Return the [x, y] coordinate for the center point of the cell that contains the specified text.  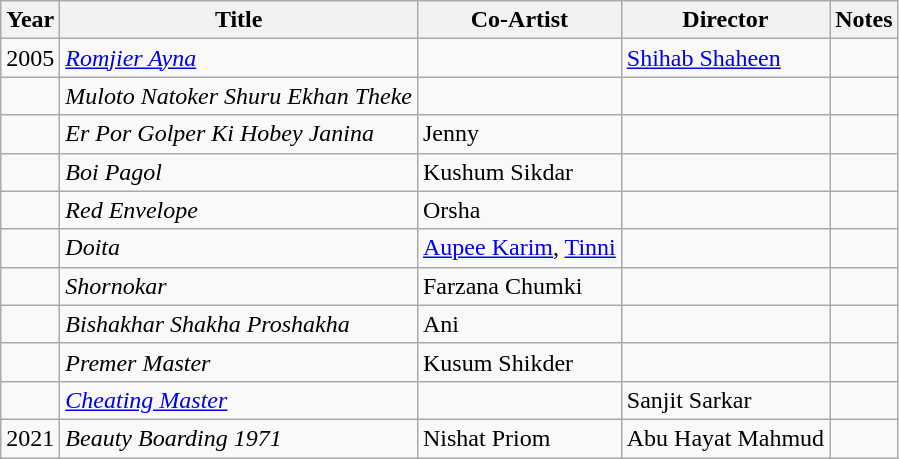
2005 [30, 58]
Orsha [519, 210]
Shornokar [239, 286]
Er Por Golper Ki Hobey Janina [239, 134]
Kushum Sikdar [519, 172]
Red Envelope [239, 210]
Bishakhar Shakha Proshakha [239, 324]
Sanjit Sarkar [725, 400]
Beauty Boarding 1971 [239, 438]
Cheating Master [239, 400]
Notes [864, 20]
Farzana Chumki [519, 286]
Abu Hayat Mahmud [725, 438]
2021 [30, 438]
Romjier Ayna [239, 58]
Jenny [519, 134]
Shihab Shaheen [725, 58]
Aupee Karim, Tinni [519, 248]
Premer Master [239, 362]
Kusum Shikder [519, 362]
Co-Artist [519, 20]
Muloto Natoker Shuru Ekhan Theke [239, 96]
Doita [239, 248]
Title [239, 20]
Boi Pagol [239, 172]
Ani [519, 324]
Year [30, 20]
Nishat Priom [519, 438]
Director [725, 20]
